Pinpoint the cell where the given text exists, returning its [x, y] midpoint coordinate. 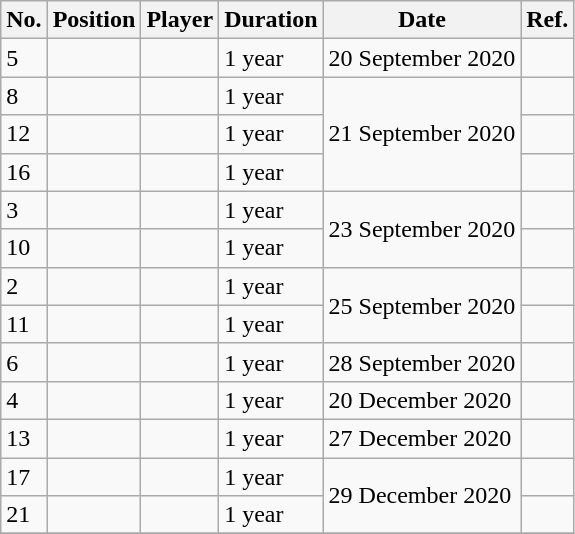
8 [24, 96]
16 [24, 172]
4 [24, 400]
Player [180, 20]
Date [422, 20]
20 December 2020 [422, 400]
11 [24, 324]
25 September 2020 [422, 305]
13 [24, 438]
27 December 2020 [422, 438]
3 [24, 210]
21 September 2020 [422, 134]
10 [24, 248]
28 September 2020 [422, 362]
20 September 2020 [422, 58]
29 December 2020 [422, 496]
21 [24, 515]
6 [24, 362]
17 [24, 477]
No. [24, 20]
5 [24, 58]
12 [24, 134]
Ref. [548, 20]
2 [24, 286]
23 September 2020 [422, 229]
Duration [271, 20]
Position [94, 20]
